Pinpoint the cell where the given text exists, returning its (x, y) midpoint coordinate. 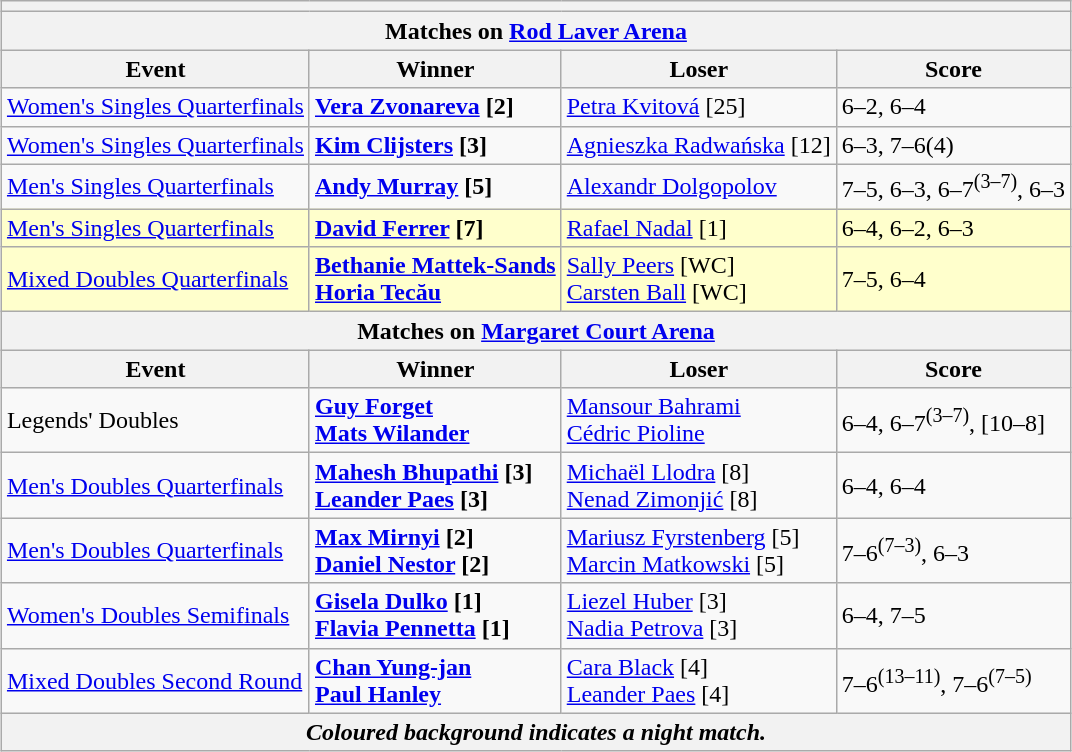
Mariusz Fyrstenberg [5] Marcin Matkowski [5] (698, 550)
Agnieszka Radwańska [12] (698, 145)
7–6(13–11), 7–6(7–5) (953, 680)
Max Mirnyi [2] Daniel Nestor [2] (435, 550)
Sally Peers [WC] Carsten Ball [WC] (698, 280)
6–4, 6–4 (953, 486)
Mahesh Bhupathi [3] Leander Paes [3] (435, 486)
Legends' Doubles (155, 420)
Mansour Bahrami Cédric Pioline (698, 420)
6–4, 6–2, 6–3 (953, 228)
Kim Clijsters [3] (435, 145)
Mixed Doubles Quarterfinals (155, 280)
Gisela Dulko [1] Flavia Pennetta [1] (435, 616)
Cara Black [4] Leander Paes [4] (698, 680)
Matches on Margaret Court Arena (536, 331)
Rafael Nadal [1] (698, 228)
Guy Forget Mats Wilander (435, 420)
Andy Murray [5] (435, 186)
Women's Doubles Semifinals (155, 616)
Bethanie Mattek-Sands Horia Tecău (435, 280)
Coloured background indicates a night match. (536, 732)
6–2, 6–4 (953, 107)
6–4, 7–5 (953, 616)
7–6(7–3), 6–3 (953, 550)
Vera Zvonareva [2] (435, 107)
7–5, 6–3, 6–7(3–7), 6–3 (953, 186)
Michaël Llodra [8] Nenad Zimonjić [8] (698, 486)
Liezel Huber [3] Nadia Petrova [3] (698, 616)
7–5, 6–4 (953, 280)
6–4, 6–7(3–7), [10–8] (953, 420)
6–3, 7–6(4) (953, 145)
Alexandr Dolgopolov (698, 186)
David Ferrer [7] (435, 228)
Petra Kvitová [25] (698, 107)
Chan Yung-jan Paul Hanley (435, 680)
Matches on Rod Laver Arena (536, 31)
Mixed Doubles Second Round (155, 680)
